Capture the cell that displays the provided text and extract its [x, y] central coordinate. 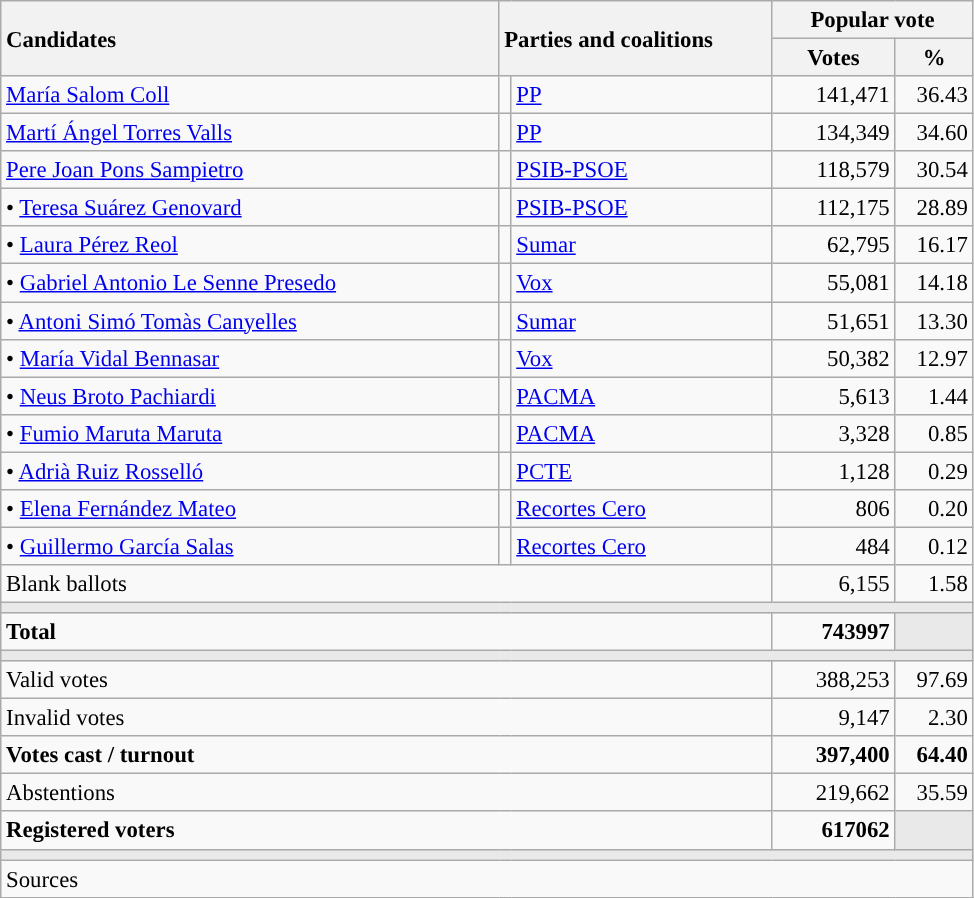
% [934, 58]
219,662 [834, 793]
1.58 [934, 584]
Popular vote [872, 20]
35.59 [934, 793]
112,175 [834, 208]
617062 [834, 831]
María Salom Coll [250, 95]
0.12 [934, 546]
3,328 [834, 433]
50,382 [834, 358]
• María Vidal Bennasar [250, 358]
Sources [487, 879]
36.43 [934, 95]
Blank ballots [386, 584]
0.29 [934, 471]
• Guillermo García Salas [250, 546]
62,795 [834, 245]
• Elena Fernández Mateo [250, 509]
141,471 [834, 95]
5,613 [834, 396]
Valid votes [386, 680]
0.20 [934, 509]
16.17 [934, 245]
Pere Joan Pons Sampietro [250, 170]
• Fumio Maruta Maruta [250, 433]
51,651 [834, 321]
97.69 [934, 680]
Abstentions [386, 793]
• Neus Broto Pachiardi [250, 396]
1,128 [834, 471]
Martí Ángel Torres Valls [250, 133]
• Antoni Simó Tomàs Canyelles [250, 321]
388,253 [834, 680]
PCTE [642, 471]
34.60 [934, 133]
30.54 [934, 170]
2.30 [934, 718]
Candidates [250, 38]
• Laura Pérez Reol [250, 245]
Votes cast / turnout [386, 755]
806 [834, 509]
9,147 [834, 718]
55,081 [834, 283]
484 [834, 546]
Registered voters [386, 831]
13.30 [934, 321]
Total [386, 632]
118,579 [834, 170]
6,155 [834, 584]
12.97 [934, 358]
• Adrià Ruiz Rosselló [250, 471]
• Gabriel Antonio Le Senne Presedo [250, 283]
Parties and coalitions [636, 38]
14.18 [934, 283]
134,349 [834, 133]
Invalid votes [386, 718]
28.89 [934, 208]
0.85 [934, 433]
397,400 [834, 755]
743997 [834, 632]
64.40 [934, 755]
Votes [834, 58]
• Teresa Suárez Genovard [250, 208]
1.44 [934, 396]
